Return [x, y] of the center of cell containing provided text 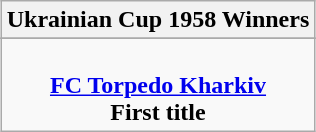
Ukrainian Cup 1958 Winners [158, 20]
FC Torpedo KharkivFirst title [158, 85]
